Provide the [X, Y] coordinate of the cell's center where the given text is located.  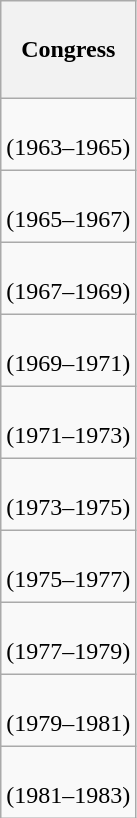
(1975–1977) [68, 566]
(1981–1983) [68, 782]
(1965–1967) [68, 206]
(1979–1981) [68, 710]
(1967–1969) [68, 278]
(1969–1971) [68, 350]
(1977–1979) [68, 638]
Congress [68, 50]
(1973–1975) [68, 494]
(1971–1973) [68, 422]
(1963–1965) [68, 134]
